Locate the cell with the specified text and output its [x, y] center coordinate. 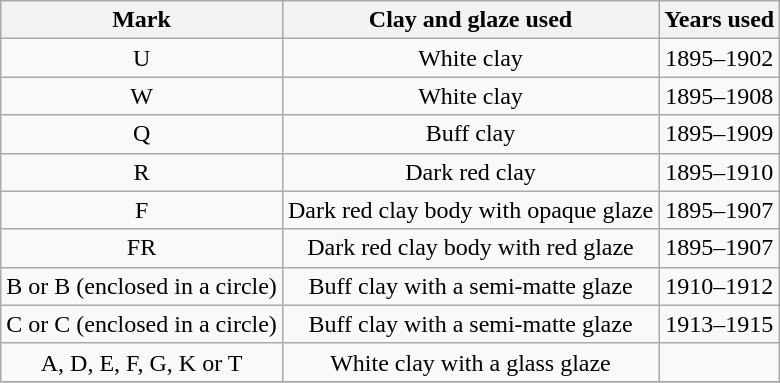
F [142, 210]
Q [142, 134]
B or B (enclosed in a circle) [142, 286]
Dark red clay body with opaque glaze [470, 210]
White clay with a glass glaze [470, 362]
1895–1910 [720, 172]
1910–1912 [720, 286]
FR [142, 248]
Mark [142, 20]
1913–1915 [720, 324]
Years used [720, 20]
C or C (enclosed in a circle) [142, 324]
A, D, E, F, G, K or T [142, 362]
Clay and glaze used [470, 20]
1895–1902 [720, 58]
Dark red clay body with red glaze [470, 248]
Buff clay [470, 134]
Dark red clay [470, 172]
1895–1908 [720, 96]
R [142, 172]
W [142, 96]
1895–1909 [720, 134]
U [142, 58]
